Detect which cell encompasses the target text, then output its (x, y) center coordinate. 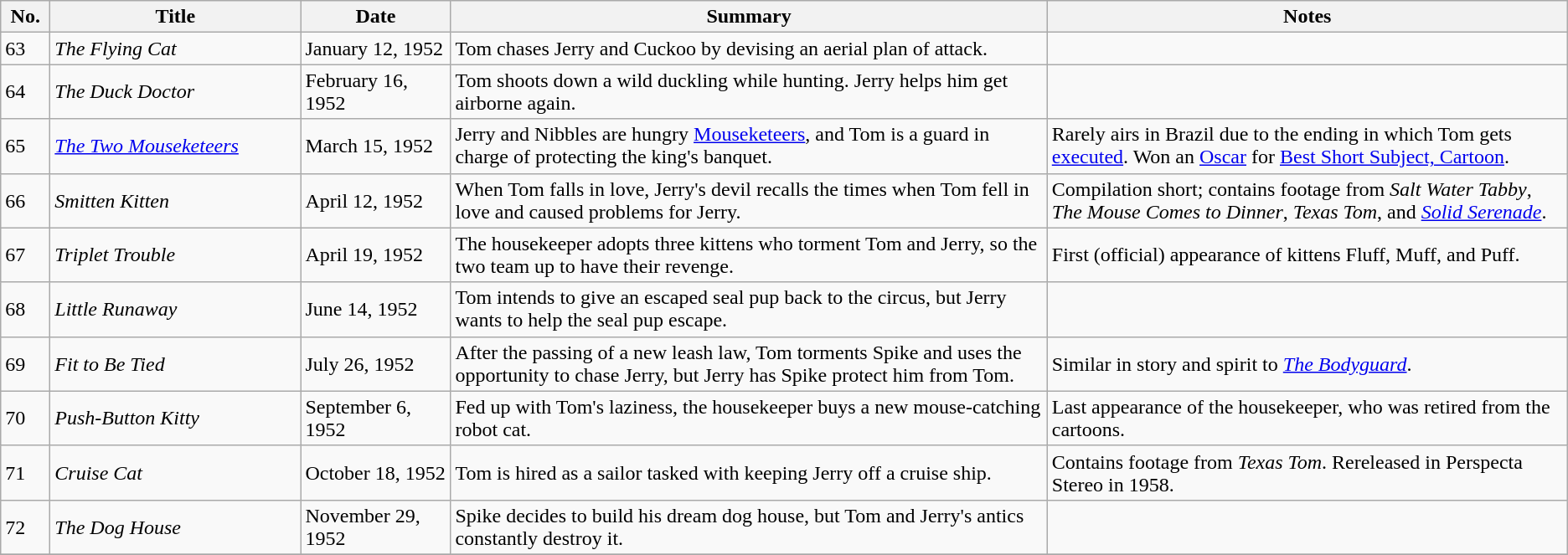
April 19, 1952 (375, 254)
Tom intends to give an escaped seal pup back to the circus, but Jerry wants to help the seal pup escape. (749, 310)
72 (25, 527)
Contains footage from Texas Tom. Rereleased in Perspecta Stereo in 1958. (1307, 472)
September 6, 1952 (375, 419)
The Flying Cat (176, 49)
Triplet Trouble (176, 254)
Spike decides to build his dream dog house, but Tom and Jerry's antics constantly destroy it. (749, 527)
Date (375, 17)
70 (25, 419)
Smitten Kitten (176, 201)
Tom chases Jerry and Cuckoo by devising an aerial plan of attack. (749, 49)
68 (25, 310)
65 (25, 146)
67 (25, 254)
Compilation short; contains footage from Salt Water Tabby, The Mouse Comes to Dinner, Texas Tom, and Solid Serenade. (1307, 201)
November 29, 1952 (375, 527)
Summary (749, 17)
February 16, 1952 (375, 92)
Cruise Cat (176, 472)
The Duck Doctor (176, 92)
First (official) appearance of kittens Fluff, Muff, and Puff. (1307, 254)
64 (25, 92)
The housekeeper adopts three kittens who torment Tom and Jerry, so the two team up to have their revenge. (749, 254)
Title (176, 17)
Tom is hired as a sailor tasked with keeping Jerry off a cruise ship. (749, 472)
Rarely airs in Brazil due to the ending in which Tom gets executed. Won an Oscar for Best Short Subject, Cartoon. (1307, 146)
After the passing of a new leash law, Tom torments Spike and uses the opportunity to chase Jerry, but Jerry has Spike protect him from Tom. (749, 363)
66 (25, 201)
January 12, 1952 (375, 49)
63 (25, 49)
March 15, 1952 (375, 146)
The Dog House (176, 527)
Fed up with Tom's laziness, the housekeeper buys a new mouse-catching robot cat. (749, 419)
The Two Mouseketeers (176, 146)
Last appearance of the housekeeper, who was retired from the cartoons. (1307, 419)
Jerry and Nibbles are hungry Mouseketeers, and Tom is a guard in charge of protecting the king's banquet. (749, 146)
Notes (1307, 17)
Tom shoots down a wild duckling while hunting. Jerry helps him get airborne again. (749, 92)
71 (25, 472)
Similar in story and spirit to The Bodyguard. (1307, 363)
No. (25, 17)
69 (25, 363)
April 12, 1952 (375, 201)
Little Runaway (176, 310)
When Tom falls in love, Jerry's devil recalls the times when Tom fell in love and caused problems for Jerry. (749, 201)
June 14, 1952 (375, 310)
Push-Button Kitty (176, 419)
July 26, 1952 (375, 363)
October 18, 1952 (375, 472)
Fit to Be Tied (176, 363)
